Provide the [x, y] coordinate of the cell's center where the given text is located.  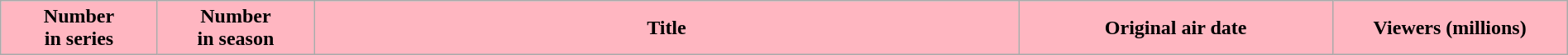
Original air date [1176, 28]
Numberin series [79, 28]
Title [667, 28]
Numberin season [235, 28]
Viewers (millions) [1450, 28]
